Find where the given text appears and provide that cell's center as [X, Y] coordinate. 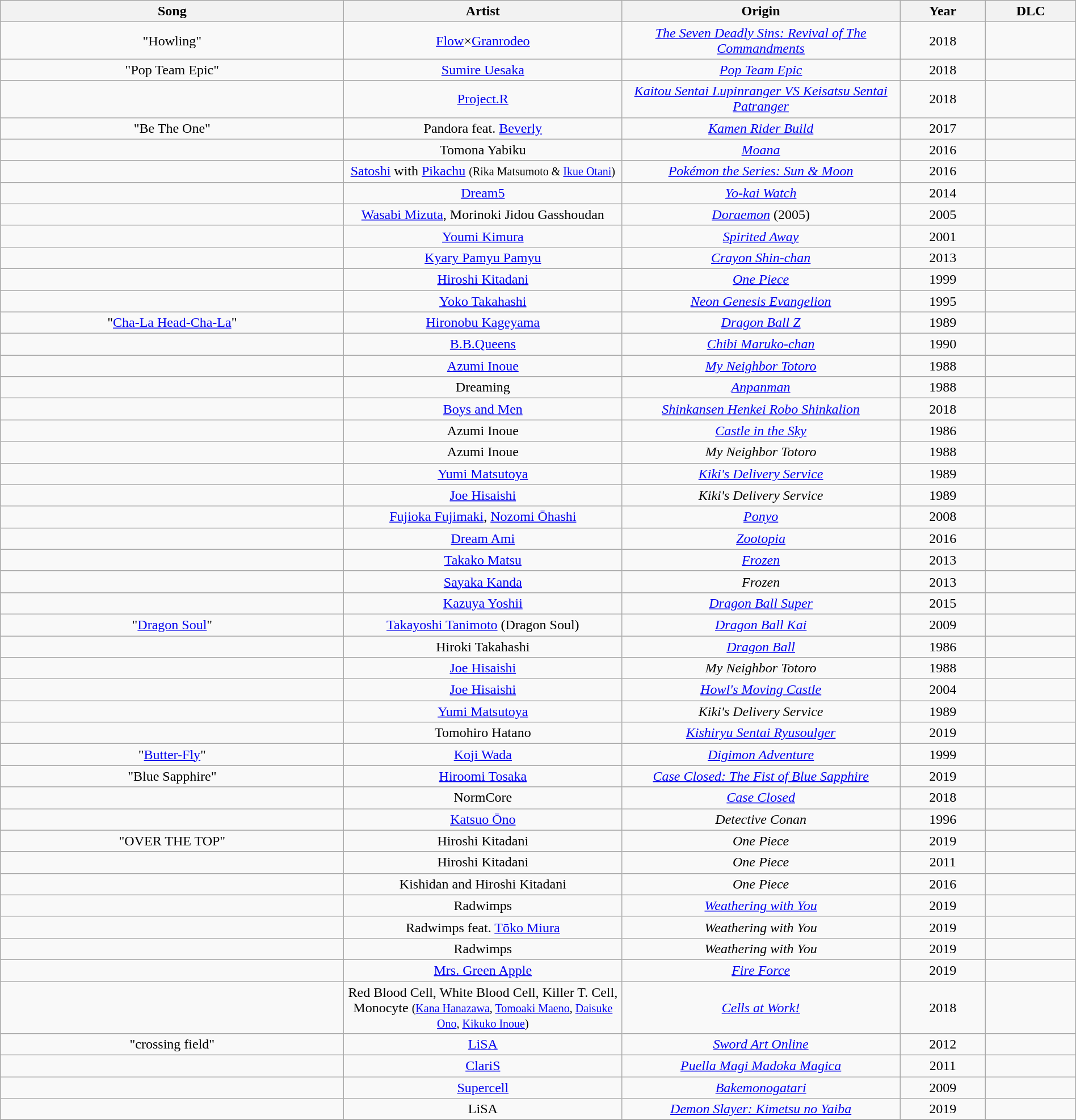
2001 [943, 236]
2017 [943, 128]
Takako Matsu [483, 560]
Tomona Yabiku [483, 150]
Pop Team Epic [761, 70]
1990 [943, 344]
"crossing field" [173, 1045]
Demon Slayer: Kimetsu no Yaiba [761, 1109]
Hiroki Takahashi [483, 646]
Moana [761, 150]
Spirited Away [761, 236]
Crayon Shin-chan [761, 258]
2004 [943, 690]
DLC [1031, 11]
Tomohiro Hatano [483, 733]
Dream Ami [483, 538]
Case Closed [761, 798]
Boys and Men [483, 409]
Anpanman [761, 388]
"Dragon Soul" [173, 625]
Hiroomi Tosaka [483, 776]
1996 [943, 819]
"Butter-Fly" [173, 755]
Fire Force [761, 970]
Red Blood Cell, White Blood Cell, Killer T. Cell, Monocyte (Kana Hanazawa, Tomoaki Maeno, Daisuke Ono, Kikuko Inoue) [483, 1008]
Puella Magi Madoka Magica [761, 1066]
Origin [761, 11]
Sword Art Online [761, 1045]
Dreaming [483, 388]
Sayaka Kanda [483, 582]
Year [943, 11]
"OVER THE TOP" [173, 841]
Kishiryu Sentai Ryusoulger [761, 733]
Radwimps feat. Tōko Miura [483, 927]
Castle in the Sky [761, 431]
Kishidan and Hiroshi Kitadani [483, 884]
Takayoshi Tanimoto (Dragon Soul) [483, 625]
Katsuo Ōno [483, 819]
B.B.Queens [483, 344]
1995 [943, 301]
"Be The One" [173, 128]
Doraemon (2005) [761, 214]
Satoshi with Pikachu (Rika Matsumoto & Ikue Otani) [483, 171]
"Howling" [173, 41]
Yoko Takahashi [483, 301]
ClariS [483, 1066]
Dragon Ball Z [761, 323]
Case Closed: The Fist of Blue Sapphire [761, 776]
Artist [483, 11]
Wasabi Mizuta, Morinoki Jidou Gasshoudan [483, 214]
Cells at Work! [761, 1008]
Flow×Granrodeo [483, 41]
Youmi Kimura [483, 236]
Dragon Ball Kai [761, 625]
Detective Conan [761, 819]
Project.R [483, 99]
Kaitou Sentai Lupinranger VS Keisatsu Sentai Patranger [761, 99]
NormCore [483, 798]
Neon Genesis Evangelion [761, 301]
2012 [943, 1045]
Shinkansen Henkei Robo Shinkalion [761, 409]
Pokémon the Series: Sun & Moon [761, 171]
Song [173, 11]
Pandora feat. Beverly [483, 128]
Howl's Moving Castle [761, 690]
Mrs. Green Apple [483, 970]
2008 [943, 517]
2005 [943, 214]
Sumire Uesaka [483, 70]
Bakemonogatari [761, 1088]
Dream5 [483, 193]
Kamen Rider Build [761, 128]
Zootopia [761, 538]
"Pop Team Epic" [173, 70]
Hironobu Kageyama [483, 323]
Fujioka Fujimaki, Nozomi Ōhashi [483, 517]
Dragon Ball [761, 646]
"Cha-La Head-Cha-La" [173, 323]
2014 [943, 193]
Kazuya Yoshii [483, 603]
"Blue Sapphire" [173, 776]
The Seven Deadly Sins: Revival of The Commandments [761, 41]
2015 [943, 603]
Supercell [483, 1088]
Koji Wada [483, 755]
Yo-kai Watch [761, 193]
Dragon Ball Super [761, 603]
Chibi Maruko-chan [761, 344]
Kyary Pamyu Pamyu [483, 258]
Ponyo [761, 517]
Digimon Adventure [761, 755]
